Scan for the cell matching the given text and deliver its (x, y) coordinate at center. 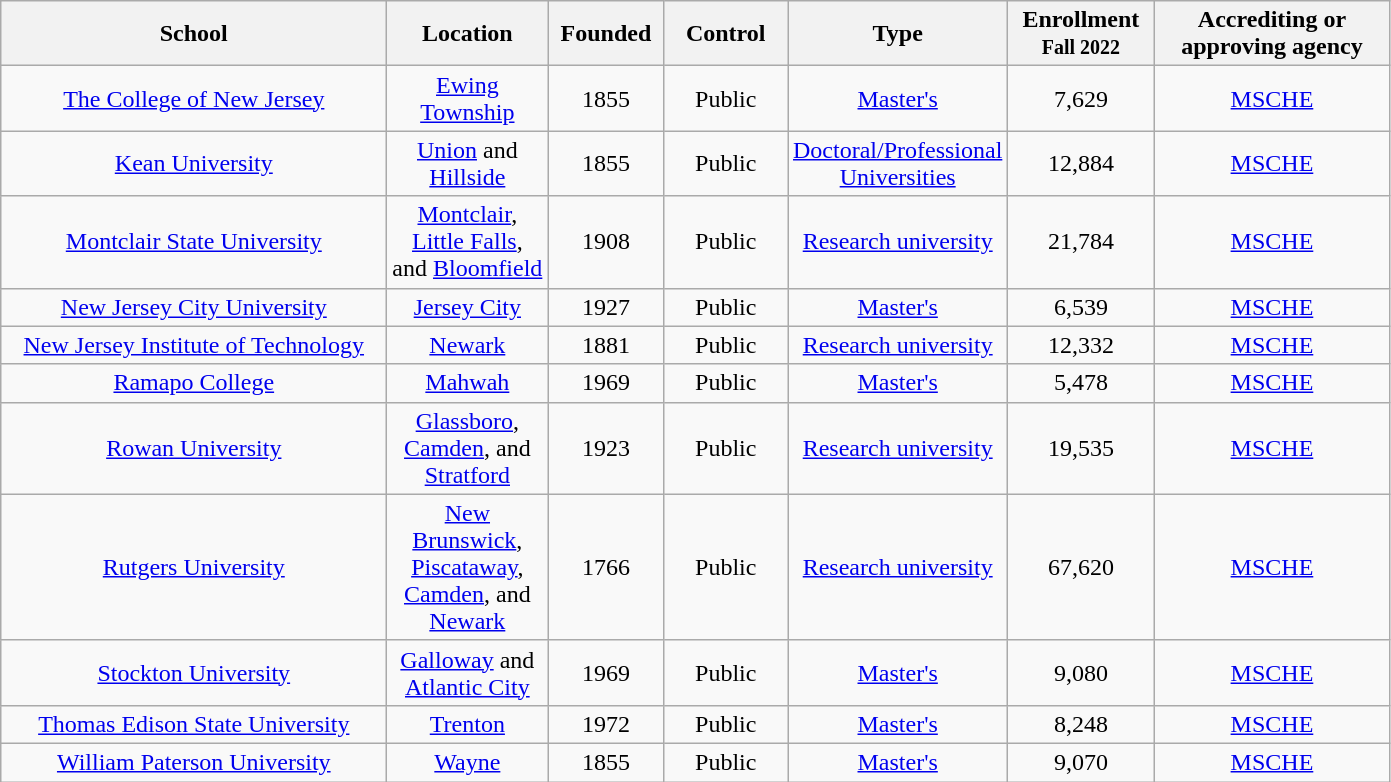
5,478 (1081, 383)
Accrediting or approving agency (1272, 34)
Location (468, 34)
Founded (606, 34)
New Jersey Institute of Technology (194, 345)
1766 (606, 567)
9,070 (1081, 762)
Rutgers University (194, 567)
19,535 (1081, 448)
1908 (606, 242)
67,620 (1081, 567)
Kean University (194, 164)
Stockton University (194, 672)
8,248 (1081, 724)
12,884 (1081, 164)
Rowan University (194, 448)
Glassboro, Camden, and Stratford (468, 448)
Montclair State University (194, 242)
Ramapo College (194, 383)
Trenton (468, 724)
New Jersey City University (194, 307)
Thomas Edison State University (194, 724)
9,080 (1081, 672)
Ewing Township (468, 98)
Union and Hillside (468, 164)
Newark (468, 345)
William Paterson University (194, 762)
1927 (606, 307)
Jersey City (468, 307)
7,629 (1081, 98)
Control (726, 34)
New Brunswick, Piscataway, Camden, and Newark (468, 567)
Galloway and Atlantic City (468, 672)
Type (898, 34)
6,539 (1081, 307)
Doctoral/Professional Universities (898, 164)
1972 (606, 724)
21,784 (1081, 242)
The College of New Jersey (194, 98)
Wayne (468, 762)
1923 (606, 448)
12,332 (1081, 345)
EnrollmentFall 2022 (1081, 34)
School (194, 34)
Montclair, Little Falls, and Bloomfield (468, 242)
Mahwah (468, 383)
1881 (606, 345)
